Scan for the cell matching the given text and deliver its [X, Y] coordinate at center. 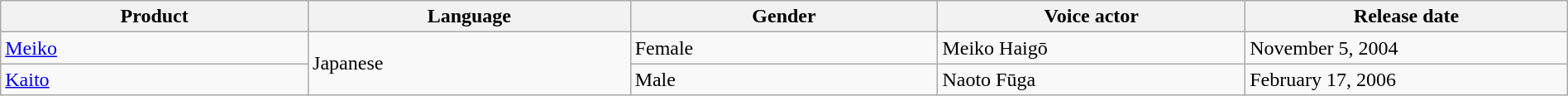
February 17, 2006 [1407, 79]
Voice actor [1092, 17]
Meiko Haigō [1092, 48]
Naoto Fūga [1092, 79]
Male [784, 79]
Kaito [155, 79]
Language [470, 17]
Release date [1407, 17]
Meiko [155, 48]
November 5, 2004 [1407, 48]
Product [155, 17]
Gender [784, 17]
Female [784, 48]
Japanese [470, 64]
